Scan for the cell matching the given text and deliver its (X, Y) coordinate at center. 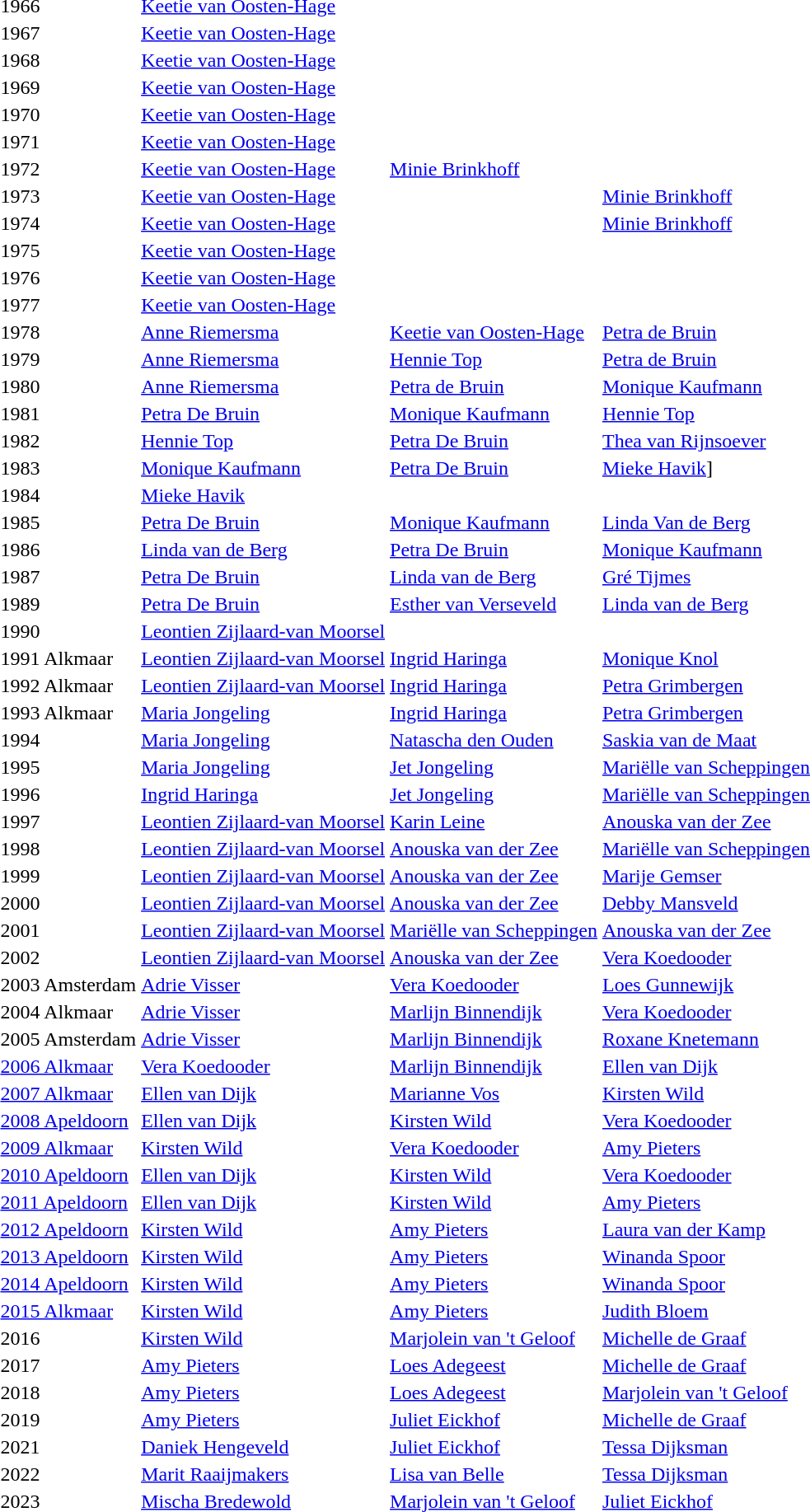
Karin Leine (494, 822)
Esther van Verseveld (494, 604)
Lisa van Belle (494, 1474)
Natascha den Ouden (494, 740)
Petra de Bruin (494, 386)
Mieke Havik (264, 495)
Marit Raaijmakers (264, 1474)
Mariëlle van Scheppingen (494, 930)
Marjolein van 't Geloof (494, 1338)
Minie Brinkhoff (494, 169)
Daniek Hengeveld (264, 1447)
Marianne Vos (494, 1093)
